Search for the cell housing the specified text and yield its [x, y] center coordinate. 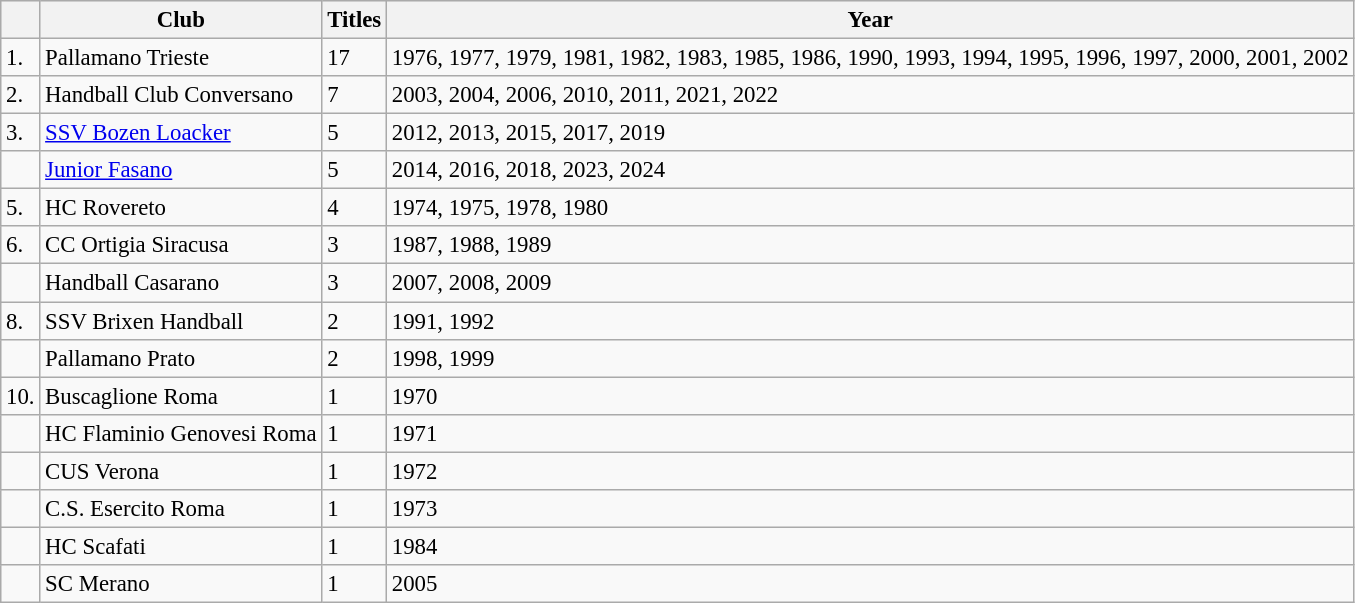
HC Scafati [181, 546]
2014, 2016, 2018, 2023, 2024 [870, 170]
Pallamano Prato [181, 358]
6. [20, 245]
SSV Bozen Loacker [181, 133]
Pallamano Trieste [181, 58]
Buscaglione Roma [181, 396]
Year [870, 20]
1970 [870, 396]
Titles [354, 20]
3. [20, 133]
CC Ortigia Siracusa [181, 245]
7 [354, 95]
CUS Verona [181, 471]
1972 [870, 471]
2005 [870, 584]
1987, 1988, 1989 [870, 245]
1976, 1977, 1979, 1981, 1982, 1983, 1985, 1986, 1990, 1993, 1994, 1995, 1996, 1997, 2000, 2001, 2002 [870, 58]
1998, 1999 [870, 358]
2. [20, 95]
SSV Brixen Handball [181, 321]
5. [20, 208]
1971 [870, 433]
2003, 2004, 2006, 2010, 2011, 2021, 2022 [870, 95]
HC Rovereto [181, 208]
17 [354, 58]
1984 [870, 546]
Handball Club Conversano [181, 95]
1973 [870, 509]
Club [181, 20]
SC Merano [181, 584]
8. [20, 321]
4 [354, 208]
1974, 1975, 1978, 1980 [870, 208]
HC Flaminio Genovesi Roma [181, 433]
2007, 2008, 2009 [870, 283]
C.S. Esercito Roma [181, 509]
Junior Fasano [181, 170]
2012, 2013, 2015, 2017, 2019 [870, 133]
Handball Casarano [181, 283]
1991, 1992 [870, 321]
1. [20, 58]
10. [20, 396]
